Detect which cell encompasses the target text, then output its (X, Y) center coordinate. 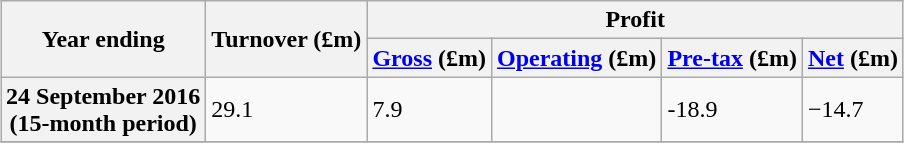
Year ending (104, 39)
Gross (£m) (430, 58)
−14.7 (852, 110)
Net (£m) (852, 58)
Pre-tax (£m) (732, 58)
Turnover (£m) (286, 39)
-18.9 (732, 110)
7.9 (430, 110)
29.1 (286, 110)
Profit (636, 20)
Operating (£m) (576, 58)
24 September 2016(15-month period) (104, 110)
